Provide the [x, y] coordinate of the cell's center where the given text is located.  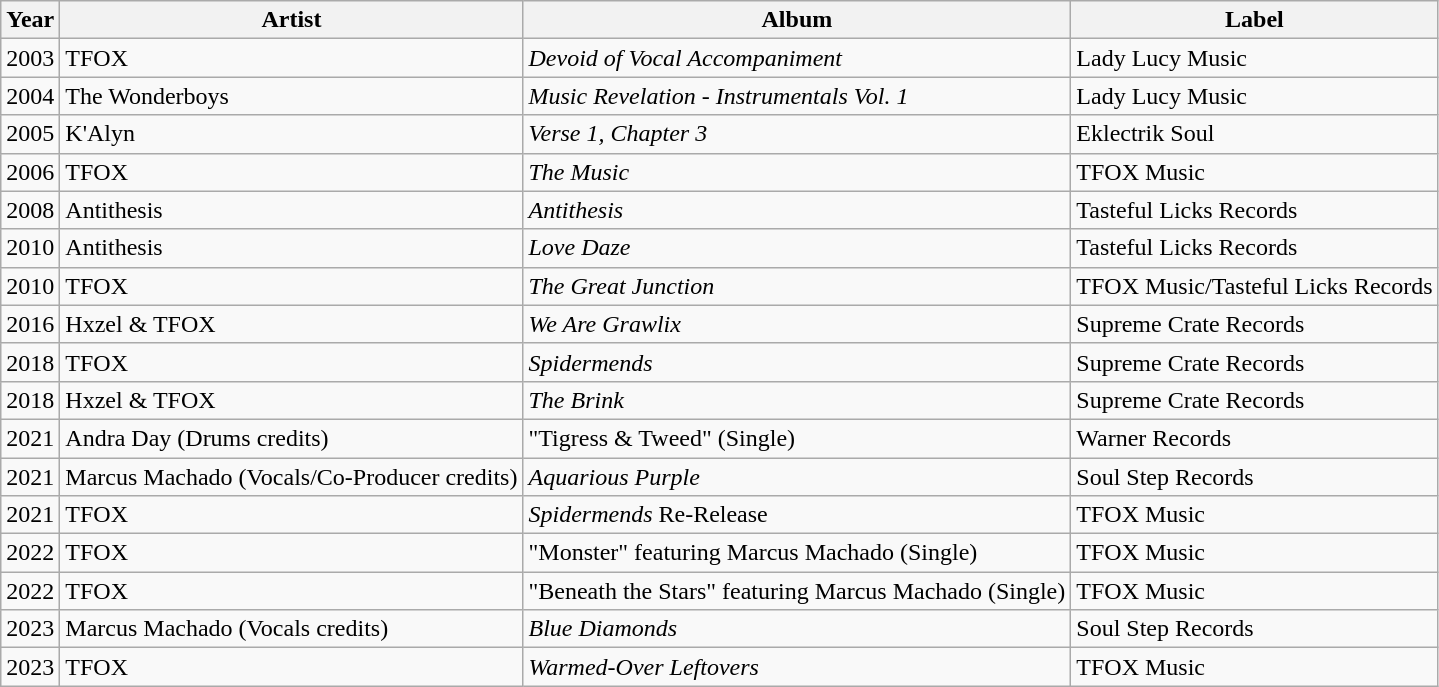
Love Daze [797, 248]
Blue Diamonds [797, 629]
Spidermends [797, 362]
The Music [797, 172]
Warmed-Over Leftovers [797, 667]
Year [30, 20]
Eklectrik Soul [1254, 134]
The Great Junction [797, 286]
The Wonderboys [292, 96]
"Tigress & Tweed" (Single) [797, 438]
2008 [30, 210]
Spidermends Re-Release [797, 515]
Album [797, 20]
Marcus Machado (Vocals/Co-Producer credits) [292, 477]
TFOX Music/Tasteful Licks Records [1254, 286]
Aquarious Purple [797, 477]
We Are Grawlix [797, 324]
Music Revelation - Instrumentals Vol. 1 [797, 96]
2006 [30, 172]
Marcus Machado (Vocals credits) [292, 629]
2016 [30, 324]
The Brink [797, 400]
2005 [30, 134]
K'Alyn [292, 134]
Label [1254, 20]
Andra Day (Drums credits) [292, 438]
"Beneath the Stars" featuring Marcus Machado (Single) [797, 591]
2003 [30, 58]
Warner Records [1254, 438]
Verse 1, Chapter 3 [797, 134]
Devoid of Vocal Accompaniment [797, 58]
Artist [292, 20]
2004 [30, 96]
"Monster" featuring Marcus Machado (Single) [797, 553]
